Capture the cell that displays the provided text and extract its (X, Y) central coordinate. 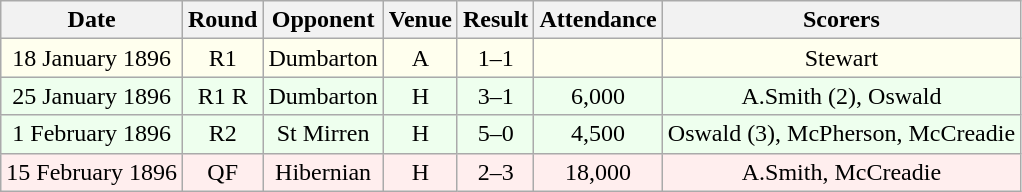
A (420, 58)
St Mirren (323, 134)
18 January 1896 (92, 58)
Date (92, 20)
Opponent (323, 20)
5–0 (495, 134)
25 January 1896 (92, 96)
15 February 1896 (92, 172)
1 February 1896 (92, 134)
Oswald (3), McPherson, McCreadie (841, 134)
Scorers (841, 20)
3–1 (495, 96)
R2 (222, 134)
R1 (222, 58)
6,000 (598, 96)
R1 R (222, 96)
Attendance (598, 20)
4,500 (598, 134)
Stewart (841, 58)
18,000 (598, 172)
Round (222, 20)
Venue (420, 20)
QF (222, 172)
2–3 (495, 172)
Result (495, 20)
A.Smith, McCreadie (841, 172)
1–1 (495, 58)
A.Smith (2), Oswald (841, 96)
Hibernian (323, 172)
